Return the [x, y] coordinate for the center point of the cell that contains the specified text.  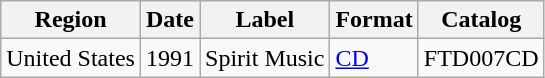
FTD007CD [481, 58]
Format [374, 20]
Date [170, 20]
1991 [170, 58]
CD [374, 58]
Label [265, 20]
Spirit Music [265, 58]
Catalog [481, 20]
United States [71, 58]
Region [71, 20]
